Locate the cell with the specified text and output its [X, Y] center coordinate. 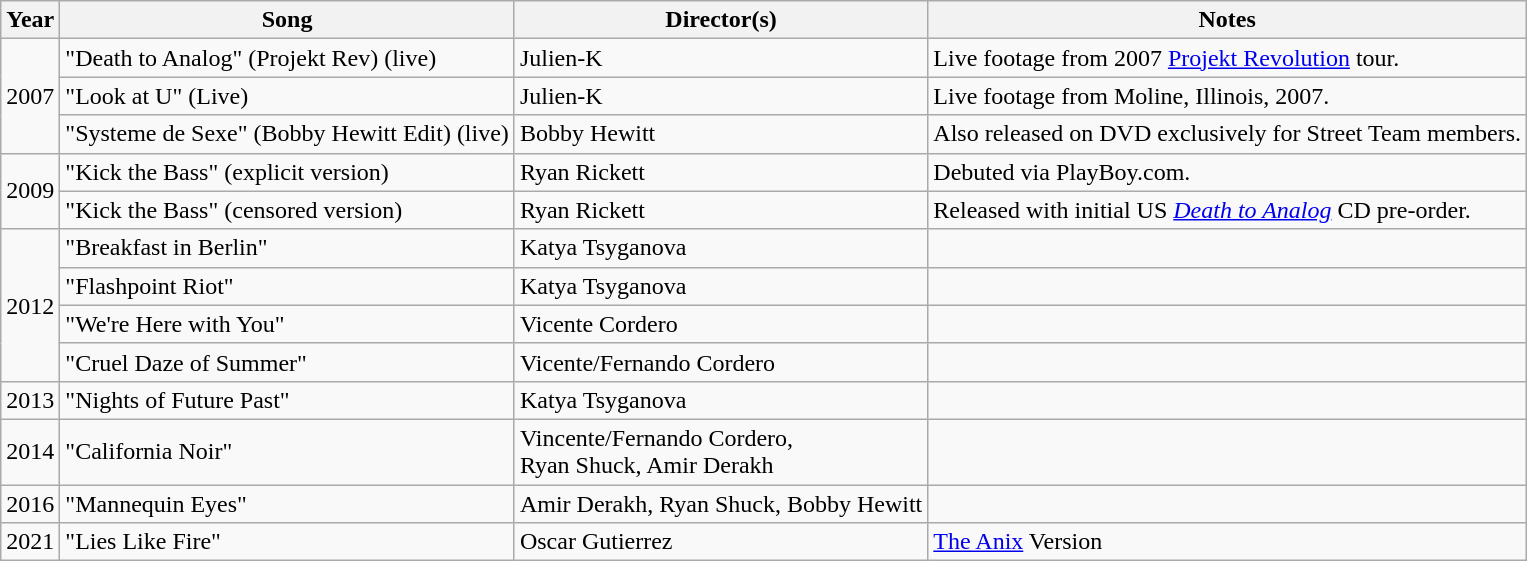
"We're Here with You" [288, 324]
2013 [30, 400]
2014 [30, 452]
The Anix Version [1228, 542]
"Kick the Bass" (censored version) [288, 210]
"Death to Analog" (Projekt Rev) (live) [288, 58]
"Nights of Future Past" [288, 400]
2007 [30, 96]
"Flashpoint Riot" [288, 286]
Vicente Cordero [720, 324]
Also released on DVD exclusively for Street Team members. [1228, 134]
"Mannequin Eyes" [288, 503]
"Lies Like Fire" [288, 542]
Director(s) [720, 20]
2012 [30, 305]
2009 [30, 191]
Debuted via PlayBoy.com. [1228, 172]
2021 [30, 542]
Live footage from Moline, Illinois, 2007. [1228, 96]
"California Noir" [288, 452]
Live footage from 2007 Projekt Revolution tour. [1228, 58]
Released with initial US Death to Analog CD pre-order. [1228, 210]
"Kick the Bass" (explicit version) [288, 172]
Vicente/Fernando Cordero [720, 362]
"Cruel Daze of Summer" [288, 362]
Oscar Gutierrez [720, 542]
"Breakfast in Berlin" [288, 248]
Song [288, 20]
Vincente/Fernando Cordero,Ryan Shuck, Amir Derakh [720, 452]
"Look at U" (Live) [288, 96]
Amir Derakh, Ryan Shuck, Bobby Hewitt [720, 503]
2016 [30, 503]
"Systeme de Sexe" (Bobby Hewitt Edit) (live) [288, 134]
Bobby Hewitt [720, 134]
Notes [1228, 20]
Year [30, 20]
